Identify which cell holds the provided text, then report its (x, y) central coordinate. 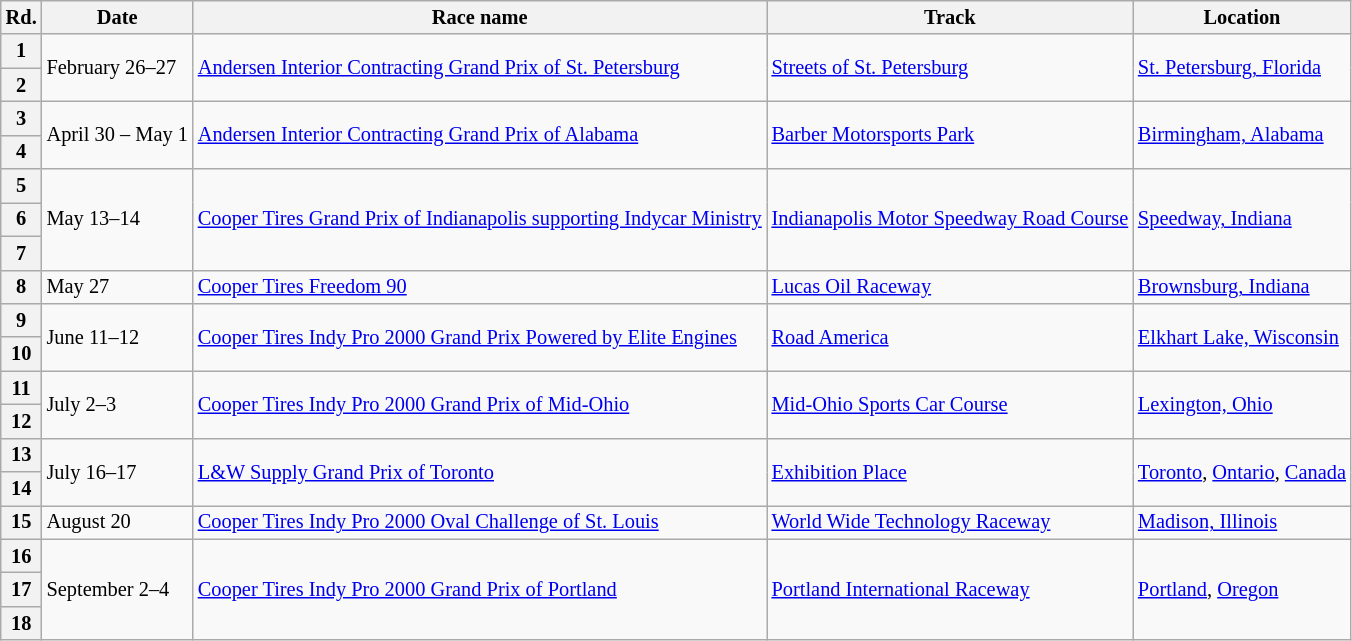
Indianapolis Motor Speedway Road Course (950, 220)
4 (22, 152)
14 (22, 489)
Elkhart Lake, Wisconsin (1242, 336)
Andersen Interior Contracting Grand Prix of St. Petersburg (480, 68)
Barber Motorsports Park (950, 134)
1 (22, 51)
Mid-Ohio Sports Car Course (950, 404)
12 (22, 421)
Rd. (22, 17)
Track (950, 17)
Road America (950, 336)
Cooper Tires Freedom 90 (480, 287)
Cooper Tires Indy Pro 2000 Grand Prix of Portland (480, 590)
16 (22, 556)
Birmingham, Alabama (1242, 134)
L&W Supply Grand Prix of Toronto (480, 472)
World Wide Technology Raceway (950, 522)
St. Petersburg, Florida (1242, 68)
15 (22, 522)
Cooper Tires Grand Prix of Indianapolis supporting Indycar Ministry (480, 220)
Exhibition Place (950, 472)
Portland International Raceway (950, 590)
Date (118, 17)
February 26–27 (118, 68)
Brownsburg, Indiana (1242, 287)
2 (22, 85)
17 (22, 589)
7 (22, 253)
Cooper Tires Indy Pro 2000 Grand Prix of Mid-Ohio (480, 404)
5 (22, 186)
Portland, Oregon (1242, 590)
11 (22, 388)
Cooper Tires Indy Pro 2000 Oval Challenge of St. Louis (480, 522)
Lucas Oil Raceway (950, 287)
May 13–14 (118, 220)
September 2–4 (118, 590)
Andersen Interior Contracting Grand Prix of Alabama (480, 134)
8 (22, 287)
July 16–17 (118, 472)
May 27 (118, 287)
April 30 – May 1 (118, 134)
Toronto, Ontario, Canada (1242, 472)
July 2–3 (118, 404)
Location (1242, 17)
June 11–12 (118, 336)
6 (22, 219)
3 (22, 118)
Speedway, Indiana (1242, 220)
Lexington, Ohio (1242, 404)
Madison, Illinois (1242, 522)
August 20 (118, 522)
Cooper Tires Indy Pro 2000 Grand Prix Powered by Elite Engines (480, 336)
13 (22, 455)
10 (22, 354)
18 (22, 623)
9 (22, 320)
Streets of St. Petersburg (950, 68)
Race name (480, 17)
